Scan for the cell matching the given text and deliver its [x, y] coordinate at center. 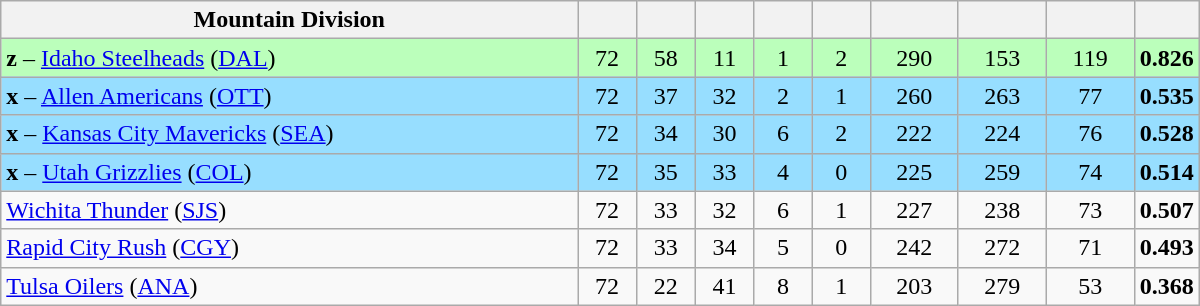
11 [724, 58]
263 [1002, 96]
x – Utah Grizzlies (COL) [290, 172]
0.826 [1166, 58]
Rapid City Rush (CGY) [290, 248]
71 [1090, 248]
53 [1090, 286]
0.528 [1166, 134]
22 [666, 286]
8 [783, 286]
0.368 [1166, 286]
203 [914, 286]
279 [1002, 286]
0.493 [1166, 248]
153 [1002, 58]
x – Kansas City Mavericks (SEA) [290, 134]
272 [1002, 248]
Wichita Thunder (SJS) [290, 210]
x – Allen Americans (OTT) [290, 96]
0.514 [1166, 172]
259 [1002, 172]
260 [914, 96]
77 [1090, 96]
242 [914, 248]
225 [914, 172]
227 [914, 210]
238 [1002, 210]
41 [724, 286]
119 [1090, 58]
Mountain Division [290, 20]
30 [724, 134]
58 [666, 58]
74 [1090, 172]
4 [783, 172]
0.507 [1166, 210]
5 [783, 248]
73 [1090, 210]
222 [914, 134]
35 [666, 172]
76 [1090, 134]
0.535 [1166, 96]
290 [914, 58]
z – Idaho Steelheads (DAL) [290, 58]
224 [1002, 134]
37 [666, 96]
Tulsa Oilers (ANA) [290, 286]
